Scan for the cell matching the given text and deliver its (X, Y) coordinate at center. 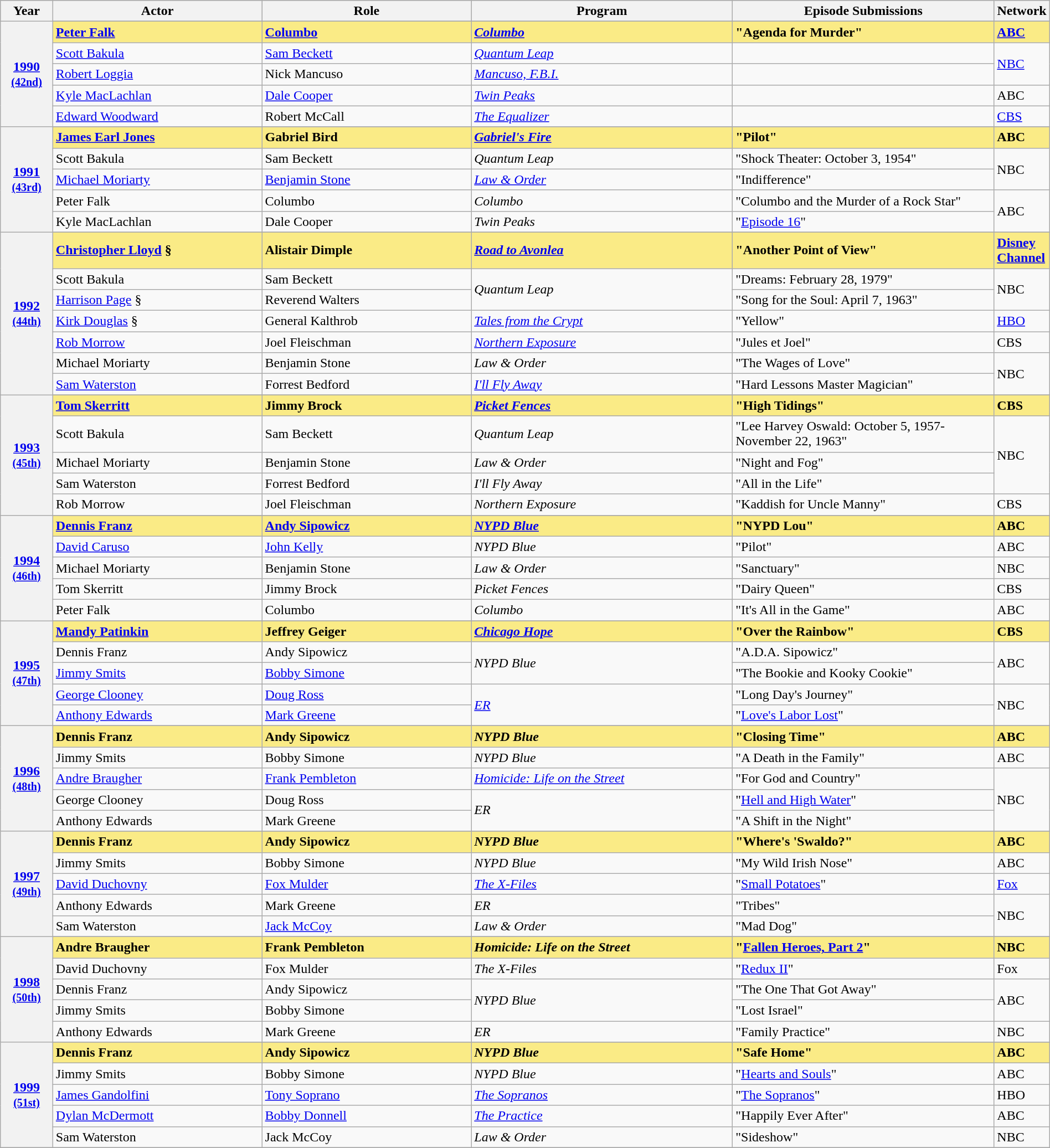
The Sopranos (602, 1095)
"For God and Country" (863, 779)
Robert Loggia (157, 74)
Reverend Walters (367, 300)
1992(44th) (27, 313)
Jeffrey Geiger (367, 631)
"Hard Lessons Master Magician" (863, 384)
"Hell and High Water" (863, 800)
Dylan McDermott (157, 1116)
"Mad Dog" (863, 926)
"Hearts and Souls" (863, 1074)
Year (27, 11)
Gabriel Bird (367, 137)
1996(48th) (27, 779)
Road to Avonlea (602, 250)
"Columbo and the Murder of a Rock Star" (863, 200)
Alistair Dimple (367, 250)
"Kaddish for Uncle Manny" (863, 504)
1990(42nd) (27, 74)
Harrison Page § (157, 300)
Disney Channel (1022, 250)
The Practice (602, 1116)
"Happily Ever After" (863, 1116)
Bobby Donnell (367, 1116)
"A Shift in the Night" (863, 821)
"Small Potatoes" (863, 884)
"High Tidings" (863, 405)
Mancuso, F.B.I. (602, 74)
James Gandolfini (157, 1095)
Chicago Hope (602, 631)
Christopher Lloyd § (157, 250)
Network (1022, 11)
Actor (157, 11)
"Safe Home" (863, 1053)
"Episode 16" (863, 222)
Role (367, 11)
"All in the Life" (863, 483)
Robert McCall (367, 116)
"Fallen Heroes, Part 2" (863, 947)
Mandy Patinkin (157, 631)
"Night and Fog" (863, 462)
"The One That Got Away" (863, 990)
"Shock Theater: October 3, 1954" (863, 158)
1997(49th) (27, 884)
"Over the Rainbow" (863, 631)
"Dairy Queen" (863, 589)
The Equalizer (602, 116)
"Yellow" (863, 321)
John Kelly (367, 547)
Edward Woodward (157, 116)
"My Wild Irish Nose" (863, 863)
"Lee Harvey Oswald: October 5, 1957-November 22, 1963" (863, 434)
Gabriel's Fire (602, 137)
Tony Soprano (367, 1095)
"Dreams: February 28, 1979" (863, 279)
David Caruso (157, 547)
"Long Day's Journey" (863, 694)
General Kalthrob (367, 321)
"Closing Time" (863, 737)
"A Death in the Family" (863, 758)
"Lost Israel" (863, 1011)
"The Sopranos" (863, 1095)
"It's All in the Game" (863, 610)
"Family Practice" (863, 1032)
"Love's Labor Lost" (863, 715)
"Redux II" (863, 969)
1991(43rd) (27, 179)
1993(45th) (27, 455)
"The Bookie and Kooky Cookie" (863, 673)
1999(51st) (27, 1095)
1994(46th) (27, 568)
Program (602, 11)
Episode Submissions (863, 11)
Tales from the Crypt (602, 321)
Nick Mancuso (367, 74)
"The Wages of Love" (863, 363)
1998(50th) (27, 989)
"Agenda for Murder" (863, 32)
Kirk Douglas § (157, 321)
"Where's 'Swaldo?" (863, 842)
James Earl Jones (157, 137)
"Sanctuary" (863, 568)
"NYPD Lou" (863, 526)
"Another Point of View" (863, 250)
1995(47th) (27, 673)
"A.D.A. Sipowicz" (863, 652)
"Indifference" (863, 179)
"Sideshow" (863, 1137)
"Jules et Joel" (863, 342)
"Tribes" (863, 905)
"Song for the Soul: April 7, 1963" (863, 300)
